From the cell containing the given text, extract its center point as (x, y) coordinate. 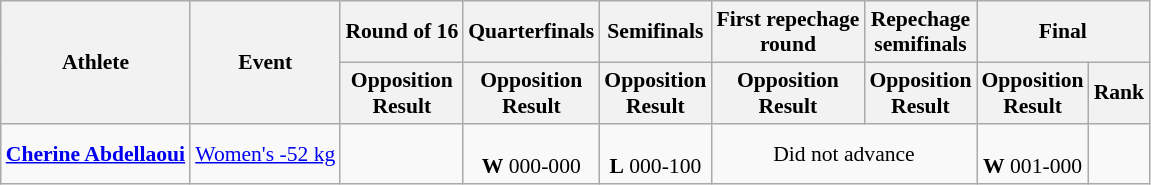
Semifinals (655, 32)
W 001-000 (1032, 154)
Repechage semifinals (920, 32)
Cherine Abdellaoui (96, 154)
Final (1062, 32)
Rank (1120, 92)
First repechage round (788, 32)
Round of 16 (402, 32)
Athlete (96, 62)
Quarterfinals (531, 32)
W 000-000 (531, 154)
Did not advance (844, 154)
L 000-100 (655, 154)
Women's -52 kg (265, 154)
Event (265, 62)
